Detect which cell encompasses the target text, then output its (x, y) center coordinate. 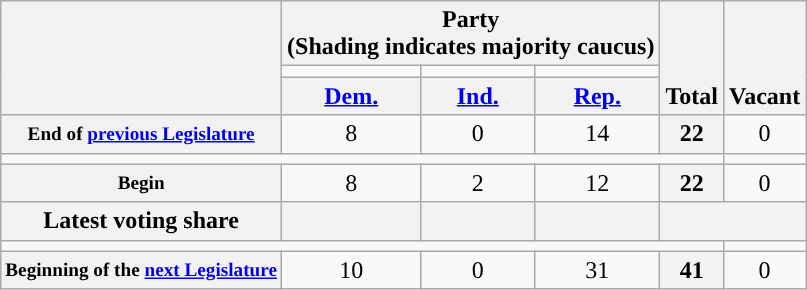
Total (692, 58)
End of previous Legislature (142, 134)
Rep. (598, 96)
41 (692, 270)
Beginning of the next Legislature (142, 270)
Latest voting share (142, 221)
12 (598, 183)
14 (598, 134)
Begin (142, 183)
Party (Shading indicates majority caucus) (471, 34)
2 (478, 183)
Vacant (764, 58)
Ind. (478, 96)
Dem. (352, 96)
10 (352, 270)
31 (598, 270)
